Return (X, Y) of the center of cell containing provided text 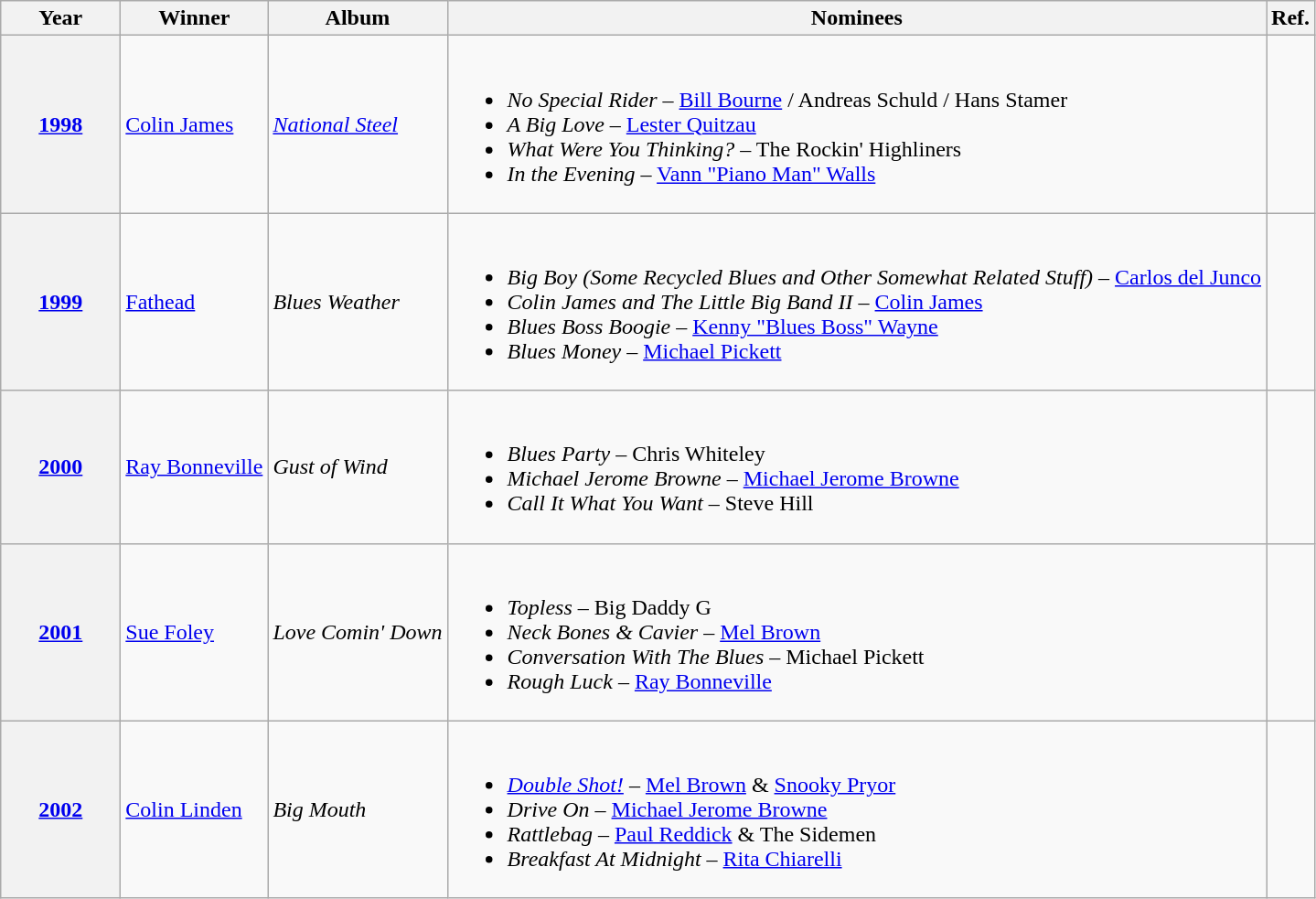
Ray Bonneville (194, 466)
Blues Party – Chris WhiteleyMichael Jerome Browne – Michael Jerome BrowneCall It What You Want – Steve Hill (857, 466)
National Steel (358, 124)
Colin James (194, 124)
2001 (60, 632)
2000 (60, 466)
Love Comin' Down (358, 632)
Double Shot! – Mel Brown & Snooky PryorDrive On – Michael Jerome BrowneRattlebag – Paul Reddick & The SidemenBreakfast At Midnight – Rita Chiarelli (857, 809)
Album (358, 18)
Colin Linden (194, 809)
Big Mouth (358, 809)
Ref. (1291, 18)
2002 (60, 809)
1998 (60, 124)
Sue Foley (194, 632)
Fathead (194, 302)
Winner (194, 18)
Gust of Wind (358, 466)
Nominees (857, 18)
Year (60, 18)
1999 (60, 302)
Topless – Big Daddy GNeck Bones & Cavier – Mel BrownConversation With The Blues – Michael PickettRough Luck – Ray Bonneville (857, 632)
Blues Weather (358, 302)
